Search for the cell housing the specified text and yield its [x, y] center coordinate. 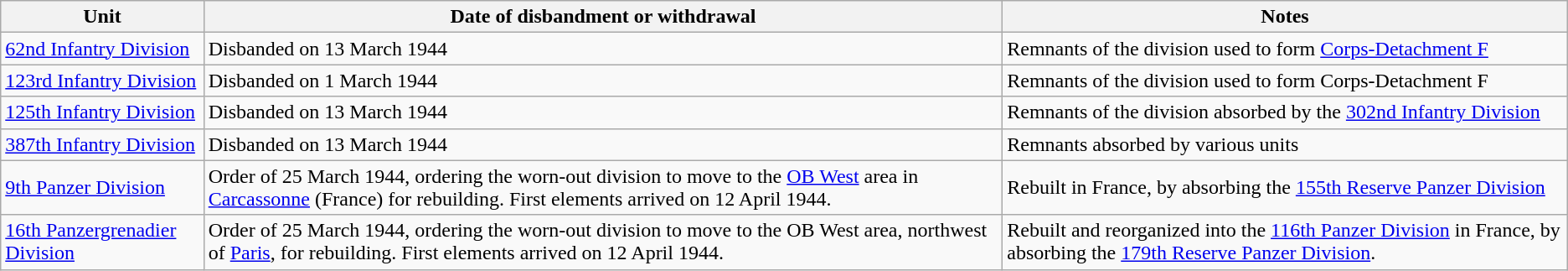
9th Panzer Division [102, 188]
16th Panzergrenadier Division [102, 242]
Remnants absorbed by various units [1285, 144]
387th Infantry Division [102, 144]
Rebuilt and reorganized into the 116th Panzer Division in France, by absorbing the 179th Reserve Panzer Division. [1285, 242]
Unit [102, 17]
125th Infantry Division [102, 112]
Date of disbandment or withdrawal [603, 17]
Disbanded on 1 March 1944 [603, 81]
123rd Infantry Division [102, 81]
62nd Infantry Division [102, 49]
Notes [1285, 17]
Rebuilt in France, by absorbing the 155th Reserve Panzer Division [1285, 188]
Remnants of the division absorbed by the 302nd Infantry Division [1285, 112]
